Determine the [x, y] coordinate at the center of the cell enclosing the given text.  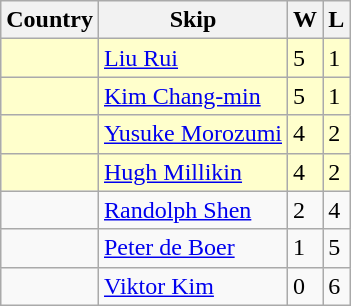
Randolph Shen [192, 210]
Skip [192, 20]
0 [306, 286]
6 [336, 286]
Kim Chang-min [192, 96]
Hugh Millikin [192, 172]
L [336, 20]
Country [50, 20]
Yusuke Morozumi [192, 134]
W [306, 20]
Liu Rui [192, 58]
Peter de Boer [192, 248]
Viktor Kim [192, 286]
